Detect which cell encompasses the target text, then output its (X, Y) center coordinate. 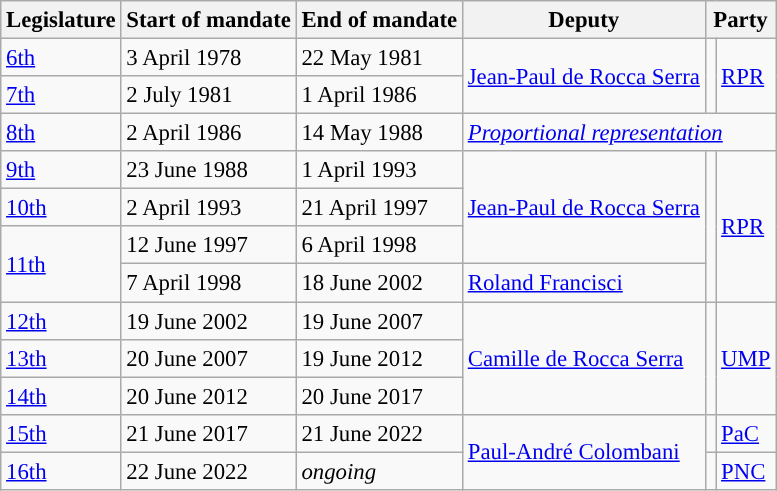
21 June 2022 (379, 433)
13th (61, 358)
11th (61, 264)
20 June 2007 (208, 358)
Start of mandate (208, 20)
10th (61, 208)
22 May 1981 (379, 58)
19 June 2012 (379, 358)
21 April 1997 (379, 208)
UMP (746, 358)
2 July 1981 (208, 95)
Roland Francisci (584, 283)
9th (61, 170)
15th (61, 433)
21 June 2017 (208, 433)
18 June 2002 (379, 283)
Paul-André Colombani (584, 452)
2 April 1993 (208, 208)
3 April 1978 (208, 58)
7th (61, 95)
Proportional representation (618, 133)
PNC (746, 471)
PaC (746, 433)
16th (61, 471)
12th (61, 321)
14th (61, 396)
1 April 1993 (379, 170)
20 June 2017 (379, 396)
Camille de Rocca Serra (584, 358)
Deputy (584, 20)
8th (61, 133)
1 April 1986 (379, 95)
14 May 1988 (379, 133)
Legislature (61, 20)
ongoing (379, 471)
22 June 2022 (208, 471)
20 June 2012 (208, 396)
Party (740, 20)
6th (61, 58)
End of mandate (379, 20)
19 June 2007 (379, 321)
6 April 1998 (379, 245)
23 June 1988 (208, 170)
19 June 2002 (208, 321)
12 June 1997 (208, 245)
7 April 1998 (208, 283)
2 April 1986 (208, 133)
